Provide the (X, Y) coordinate of the cell's center where the given text is located.  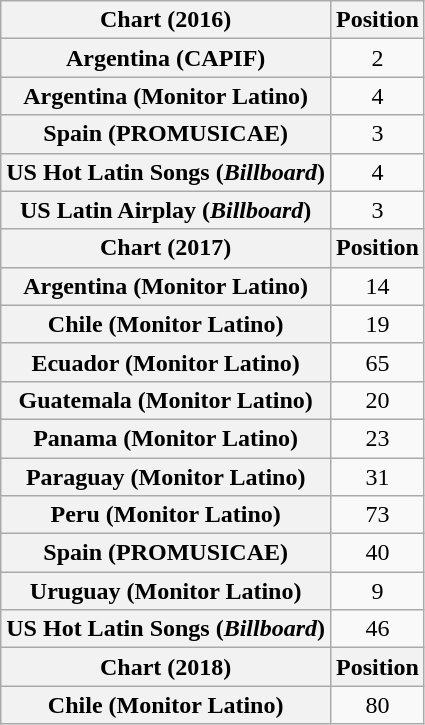
40 (378, 553)
Ecuador (Monitor Latino) (166, 362)
Chart (2018) (166, 667)
Chart (2016) (166, 20)
2 (378, 58)
46 (378, 629)
23 (378, 438)
9 (378, 591)
73 (378, 515)
65 (378, 362)
Argentina (CAPIF) (166, 58)
Peru (Monitor Latino) (166, 515)
19 (378, 324)
31 (378, 477)
Guatemala (Monitor Latino) (166, 400)
Uruguay (Monitor Latino) (166, 591)
80 (378, 705)
US Latin Airplay (Billboard) (166, 210)
Chart (2017) (166, 248)
14 (378, 286)
20 (378, 400)
Paraguay (Monitor Latino) (166, 477)
Panama (Monitor Latino) (166, 438)
